Identify which cell holds the provided text, then report its (X, Y) central coordinate. 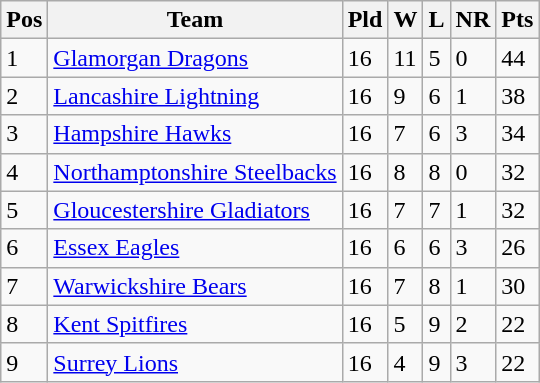
Pts (518, 20)
Team (195, 20)
Pld (365, 20)
Gloucestershire Gladiators (195, 210)
34 (518, 134)
Glamorgan Dragons (195, 58)
44 (518, 58)
30 (518, 286)
Lancashire Lightning (195, 96)
Kent Spitfires (195, 324)
Northamptonshire Steelbacks (195, 172)
W (406, 20)
Pos (24, 20)
Warwickshire Bears (195, 286)
11 (406, 58)
Hampshire Hawks (195, 134)
38 (518, 96)
Essex Eagles (195, 248)
L (436, 20)
Surrey Lions (195, 362)
NR (473, 20)
26 (518, 248)
